Search for the cell housing the specified text and yield its [x, y] center coordinate. 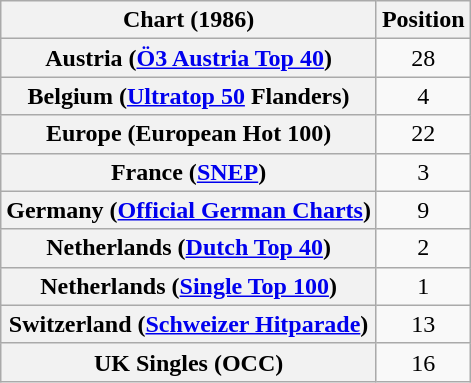
16 [423, 362]
France (SNEP) [189, 172]
Germany (Official German Charts) [189, 210]
13 [423, 324]
1 [423, 286]
28 [423, 58]
Netherlands (Dutch Top 40) [189, 248]
UK Singles (OCC) [189, 362]
Netherlands (Single Top 100) [189, 286]
4 [423, 96]
Belgium (Ultratop 50 Flanders) [189, 96]
3 [423, 172]
9 [423, 210]
Austria (Ö3 Austria Top 40) [189, 58]
Position [423, 20]
Chart (1986) [189, 20]
Switzerland (Schweizer Hitparade) [189, 324]
2 [423, 248]
Europe (European Hot 100) [189, 134]
22 [423, 134]
